Determine the [X, Y] coordinate at the center of the cell enclosing the given text.  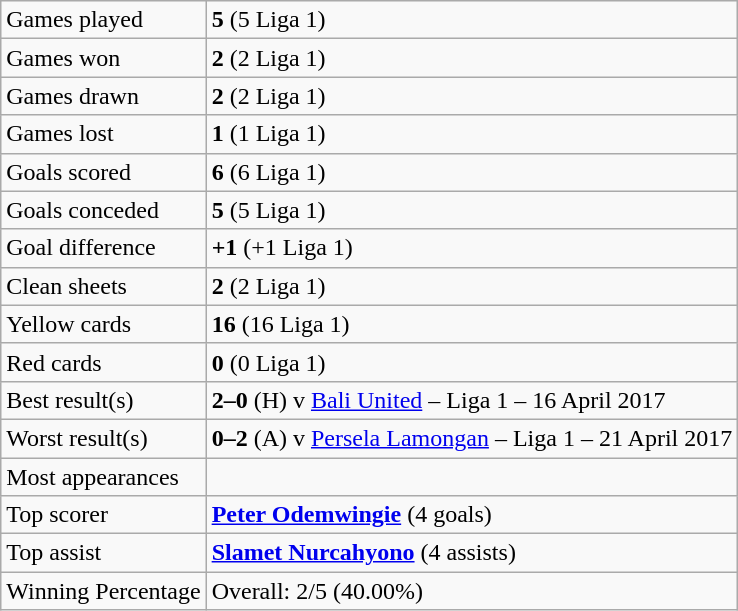
Peter Odemwingie (4 goals) [472, 515]
Yellow cards [104, 324]
0 (0 Liga 1) [472, 362]
Goal difference [104, 248]
Clean sheets [104, 286]
Games drawn [104, 96]
Games lost [104, 134]
0–2 (A) v Persela Lamongan – Liga 1 – 21 April 2017 [472, 438]
Goals scored [104, 172]
Winning Percentage [104, 591]
Red cards [104, 362]
16 (16 Liga 1) [472, 324]
Goals conceded [104, 210]
Games played [104, 20]
Top assist [104, 553]
Worst result(s) [104, 438]
Best result(s) [104, 400]
+1 (+1 Liga 1) [472, 248]
Most appearances [104, 477]
1 (1 Liga 1) [472, 134]
6 (6 Liga 1) [472, 172]
2–0 (H) v Bali United – Liga 1 – 16 April 2017 [472, 400]
Overall: 2/5 (40.00%) [472, 591]
Slamet Nurcahyono (4 assists) [472, 553]
Top scorer [104, 515]
Games won [104, 58]
